Provide the (x, y) coordinate of the cell's center where the given text is located.  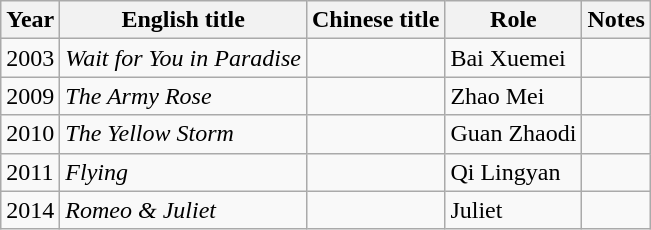
Flying (184, 172)
2003 (30, 58)
Qi Lingyan (514, 172)
Year (30, 20)
2014 (30, 210)
Juliet (514, 210)
The Army Rose (184, 96)
Bai Xuemei (514, 58)
Role (514, 20)
Romeo & Juliet (184, 210)
2011 (30, 172)
Wait for You in Paradise (184, 58)
Zhao Mei (514, 96)
2010 (30, 134)
Guan Zhaodi (514, 134)
English title (184, 20)
Notes (616, 20)
The Yellow Storm (184, 134)
Chinese title (375, 20)
2009 (30, 96)
